Identify which cell holds the provided text, then report its (X, Y) central coordinate. 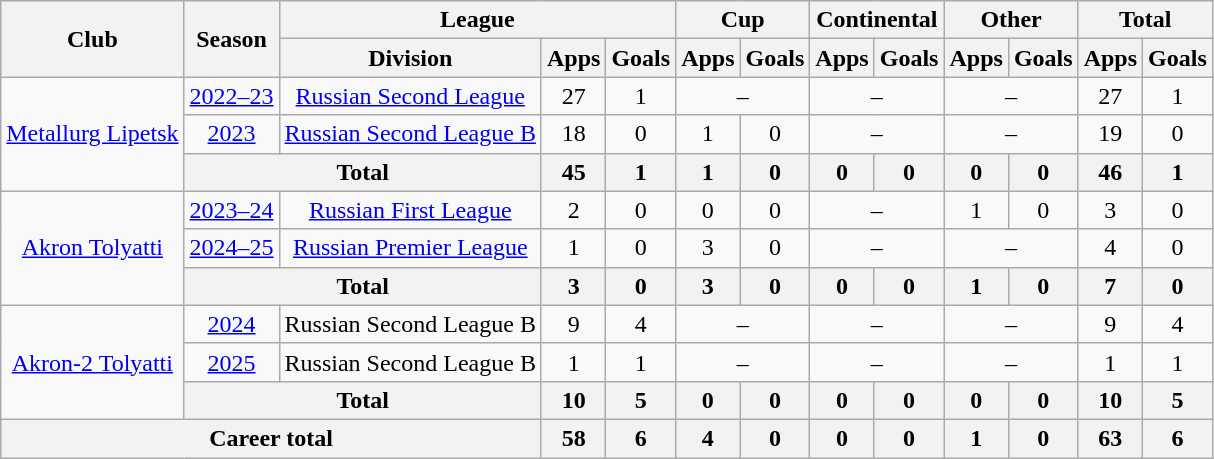
18 (573, 134)
Continental (877, 20)
Cup (743, 20)
League (478, 20)
Akron Tolyatti (92, 248)
58 (573, 438)
Metallurg Lipetsk (92, 134)
Russian First League (410, 210)
2 (573, 210)
63 (1110, 438)
2024–25 (232, 248)
Russian Second League (410, 96)
45 (573, 172)
Club (92, 39)
7 (1110, 286)
46 (1110, 172)
Season (232, 39)
Akron-2 Tolyatti (92, 362)
2024 (232, 324)
2023 (232, 134)
2025 (232, 362)
Career total (272, 438)
Russian Premier League (410, 248)
Division (410, 58)
2022–23 (232, 96)
2023–24 (232, 210)
19 (1110, 134)
Other (1011, 20)
